Search for the cell housing the specified text and yield its [x, y] center coordinate. 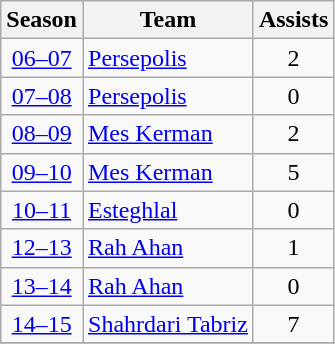
14–15 [42, 324]
12–13 [42, 248]
5 [293, 172]
06–07 [42, 58]
1 [293, 248]
7 [293, 324]
Esteghlal [168, 210]
Season [42, 20]
07–08 [42, 96]
Shahrdari Tabriz [168, 324]
10–11 [42, 210]
Assists [293, 20]
13–14 [42, 286]
08–09 [42, 134]
Team [168, 20]
09–10 [42, 172]
